Identify which cell holds the provided text, then report its [X, Y] central coordinate. 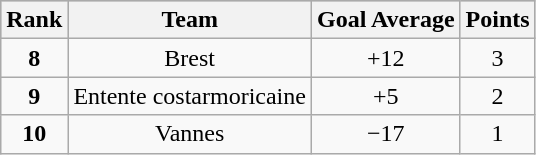
Rank [34, 20]
+12 [386, 58]
2 [498, 96]
10 [34, 134]
8 [34, 58]
Goal Average [386, 20]
+5 [386, 96]
Points [498, 20]
−17 [386, 134]
9 [34, 96]
Vannes [190, 134]
3 [498, 58]
Entente costarmoricaine [190, 96]
Brest [190, 58]
1 [498, 134]
Team [190, 20]
